Capture the cell that displays the provided text and extract its [X, Y] central coordinate. 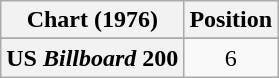
US Billboard 200 [92, 58]
6 [231, 58]
Position [231, 20]
Chart (1976) [92, 20]
